Capture the cell that displays the provided text and extract its (x, y) central coordinate. 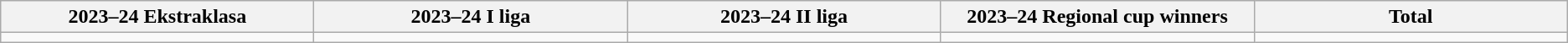
2023–24 Regional cup winners (1097, 17)
2023–24 I liga (471, 17)
2023–24 Ekstraklasa (157, 17)
2023–24 II liga (784, 17)
Total (1411, 17)
